Return the [X, Y] coordinate for the center point of the cell that contains the specified text.  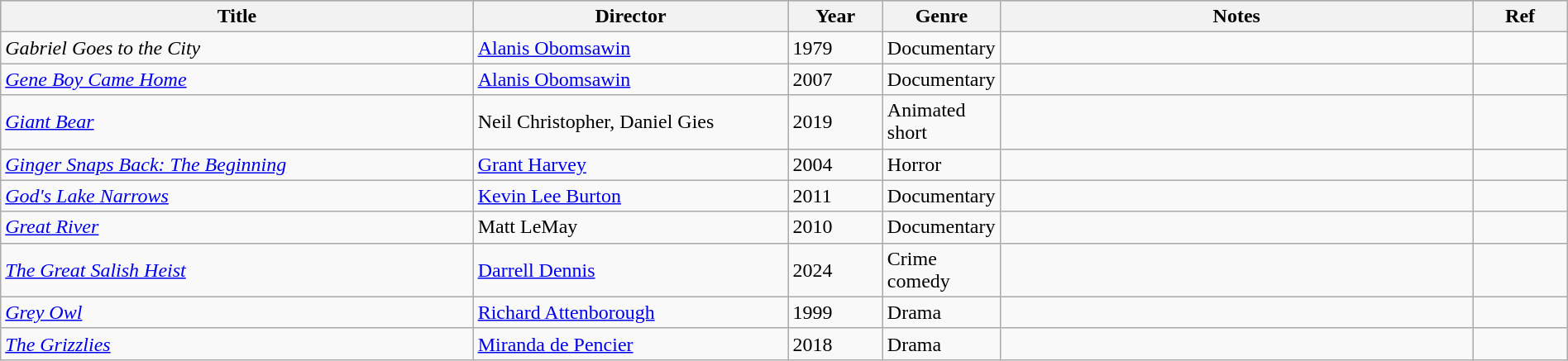
Gene Boy Came Home [237, 79]
1979 [835, 48]
2004 [835, 164]
The Grizzlies [237, 344]
Neil Christopher, Daniel Gies [630, 122]
2010 [835, 227]
Gabriel Goes to the City [237, 48]
Ref [1520, 17]
2011 [835, 196]
Animated short [941, 122]
Crime comedy [941, 269]
Ginger Snaps Back: The Beginning [237, 164]
Title [237, 17]
Director [630, 17]
1999 [835, 312]
2024 [835, 269]
Richard Attenborough [630, 312]
Matt LeMay [630, 227]
Notes [1237, 17]
Kevin Lee Burton [630, 196]
Great River [237, 227]
Darrell Dennis [630, 269]
Grey Owl [237, 312]
The Great Salish Heist [237, 269]
2007 [835, 79]
Giant Bear [237, 122]
Year [835, 17]
God's Lake Narrows [237, 196]
2018 [835, 344]
2019 [835, 122]
Genre [941, 17]
Grant Harvey [630, 164]
Miranda de Pencier [630, 344]
Horror [941, 164]
